For the text-containing cell, return its midpoint in [x, y] coordinate format. 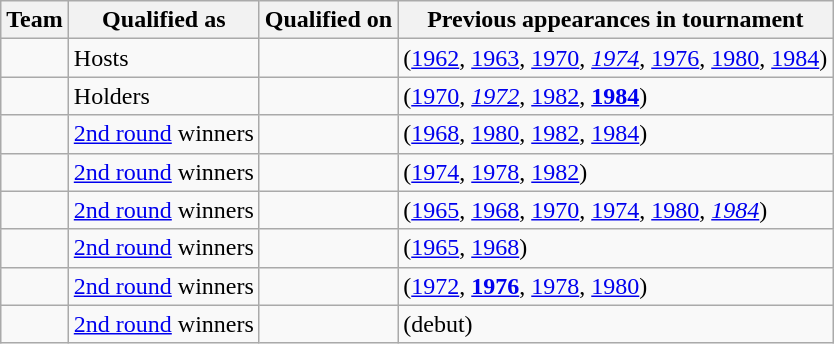
Previous appearances in tournament [616, 20]
(1968, 1980, 1982, 1984) [616, 134]
(1972, 1976, 1978, 1980) [616, 286]
(1970, 1972, 1982, 1984) [616, 96]
(1974, 1978, 1982) [616, 172]
Hosts [164, 58]
(1965, 1968, 1970, 1974, 1980, 1984) [616, 210]
Qualified on [328, 20]
Holders [164, 96]
(debut) [616, 324]
(1962, 1963, 1970, 1974, 1976, 1980, 1984) [616, 58]
(1965, 1968) [616, 248]
Team [35, 20]
Qualified as [164, 20]
